Capture the cell that displays the provided text and extract its [X, Y] central coordinate. 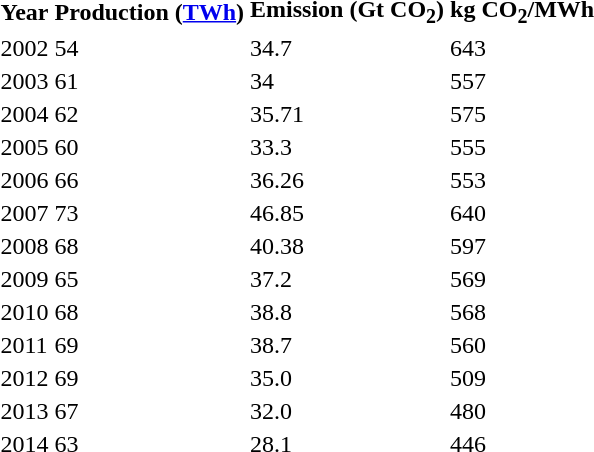
66 [150, 180]
61 [150, 81]
54 [150, 48]
37.2 [348, 279]
32.0 [348, 411]
67 [150, 411]
36.26 [348, 180]
38.8 [348, 312]
35.0 [348, 378]
38.7 [348, 345]
40.38 [348, 246]
62 [150, 114]
34.7 [348, 48]
60 [150, 147]
34 [348, 81]
33.3 [348, 147]
73 [150, 213]
35.71 [348, 114]
46.85 [348, 213]
65 [150, 279]
